From the cell containing the given text, extract its center point as (X, Y) coordinate. 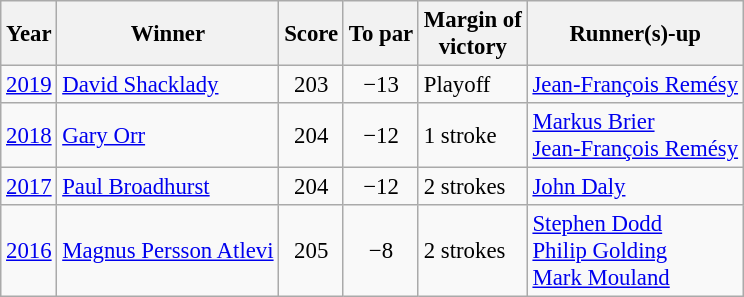
Markus Brier Jean-François Remésy (635, 136)
Stephen Dodd Philip Golding Mark Mouland (635, 251)
2018 (29, 136)
1 stroke (472, 136)
−13 (380, 85)
Playoff (472, 85)
205 (312, 251)
Jean-François Remésy (635, 85)
−8 (380, 251)
Year (29, 34)
Score (312, 34)
Magnus Persson Atlevi (168, 251)
2016 (29, 251)
Runner(s)-up (635, 34)
Paul Broadhurst (168, 187)
Gary Orr (168, 136)
Margin ofvictory (472, 34)
203 (312, 85)
David Shacklady (168, 85)
2019 (29, 85)
Winner (168, 34)
John Daly (635, 187)
To par (380, 34)
2017 (29, 187)
